Return the [X, Y] coordinate for the center point of the cell that contains the specified text.  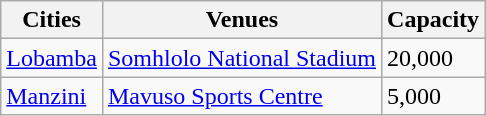
Mavuso Sports Centre [242, 96]
Manzini [52, 96]
20,000 [434, 58]
Venues [242, 20]
Cities [52, 20]
Somhlolo National Stadium [242, 58]
Capacity [434, 20]
Lobamba [52, 58]
5,000 [434, 96]
